Pinpoint the cell where the given text exists, returning its [x, y] midpoint coordinate. 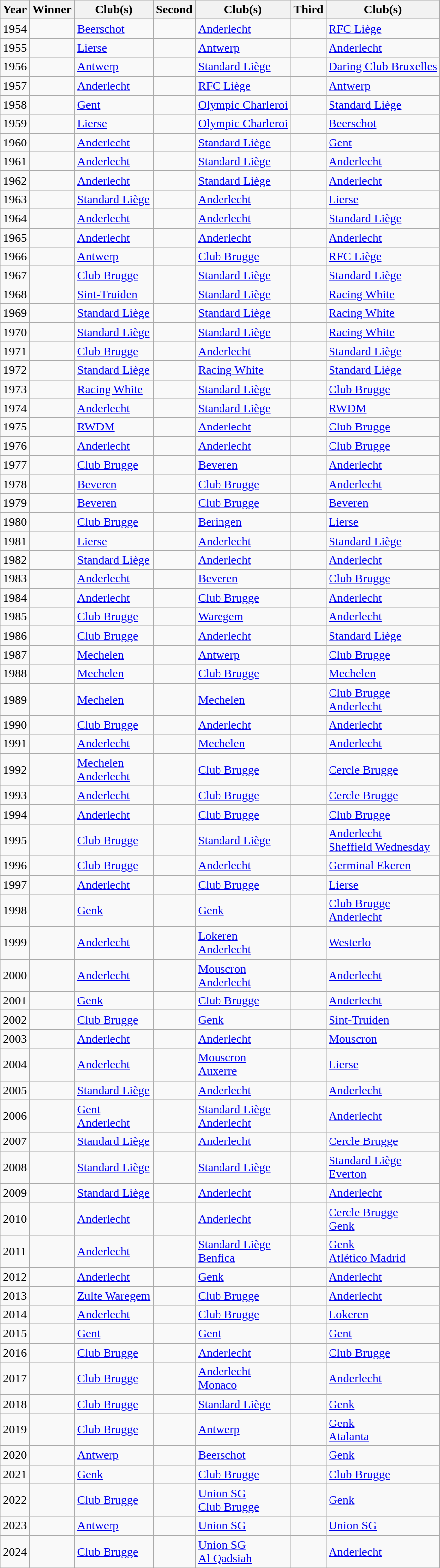
1989 [15, 700]
2006 [15, 1116]
1958 [15, 105]
Mouscron Auxerre [243, 1064]
2004 [15, 1064]
1992 [15, 769]
1985 [15, 617]
1957 [15, 86]
1994 [15, 814]
1999 [15, 943]
2008 [15, 1167]
1993 [15, 795]
2003 [15, 1039]
2005 [15, 1090]
2015 [15, 1334]
1987 [15, 655]
MechelenAnderlecht [113, 769]
Cercle BruggeGenk [383, 1219]
2016 [15, 1353]
1959 [15, 124]
1975 [15, 427]
2013 [15, 1296]
2000 [15, 976]
1995 [15, 840]
1974 [15, 408]
1965 [15, 238]
2021 [15, 1474]
Standard Liège Everton [383, 1167]
1991 [15, 744]
1968 [15, 294]
2009 [15, 1193]
LokerenAnderlecht [243, 943]
1971 [15, 351]
Anderlecht Sheffield Wednesday [383, 840]
1996 [15, 865]
Zulte Waregem [113, 1296]
Union SGClub Brugge [243, 1500]
1990 [15, 725]
2001 [15, 1001]
2017 [15, 1378]
1969 [15, 313]
1967 [15, 276]
2024 [15, 1552]
1961 [15, 161]
2010 [15, 1219]
2011 [15, 1251]
1964 [15, 218]
1997 [15, 884]
1981 [15, 541]
1982 [15, 560]
1956 [15, 67]
Genk Atalanta [383, 1430]
2020 [15, 1455]
1962 [15, 180]
Standard Liège Benfica [243, 1251]
Union SG Al Qadsiah [243, 1552]
Waregem [243, 617]
1970 [15, 332]
1998 [15, 911]
2019 [15, 1430]
1988 [15, 674]
2012 [15, 1277]
Mouscron [383, 1039]
Second [174, 10]
1984 [15, 598]
Germinal Ekeren [383, 865]
1979 [15, 503]
1977 [15, 465]
Winner [52, 10]
1976 [15, 446]
1954 [15, 29]
1973 [15, 389]
2007 [15, 1141]
1966 [15, 257]
Anderlecht Monaco [243, 1378]
Genk Atlético Madrid [383, 1251]
Westerlo [383, 943]
2018 [15, 1404]
1972 [15, 370]
GentAnderlecht [113, 1116]
2014 [15, 1315]
Third [309, 10]
2023 [15, 1526]
1986 [15, 636]
2022 [15, 1500]
1980 [15, 522]
Standard LiègeAnderlecht [243, 1116]
Lokeren [383, 1315]
1963 [15, 199]
1955 [15, 48]
2002 [15, 1020]
MouscronAnderlecht [243, 976]
Daring Club Bruxelles [383, 67]
1960 [15, 143]
1983 [15, 579]
1978 [15, 484]
Year [15, 10]
Beringen [243, 522]
